Provide the (X, Y) coordinate of the cell's center where the given text is located.  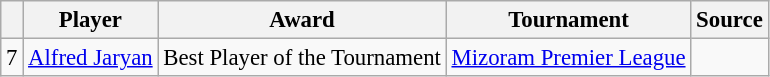
Mizoram Premier League (568, 58)
Best Player of the Tournament (302, 58)
Player (90, 20)
Alfred Jaryan (90, 58)
Tournament (568, 20)
Source (730, 20)
Award (302, 20)
7 (12, 58)
